Capture the cell that displays the provided text and extract its [x, y] central coordinate. 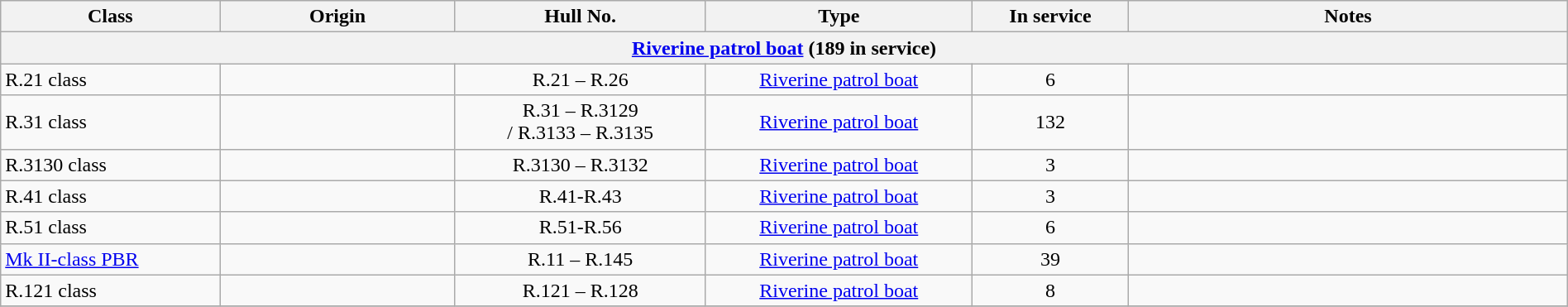
R.11 – R.145 [581, 259]
R.21 – R.26 [581, 79]
Type [839, 17]
Origin [337, 17]
R.31 class [111, 122]
8 [1050, 290]
132 [1050, 122]
Notes [1348, 17]
R.41-R.43 [581, 196]
R.3130 – R.3132 [581, 165]
Mk II-class PBR [111, 259]
In service [1050, 17]
R.41 class [111, 196]
Riverine patrol boat (189 in service) [784, 48]
R.31 – R.3129/ R.3133 – R.3135 [581, 122]
R.51 class [111, 228]
R.21 class [111, 79]
R.51-R.56 [581, 228]
Class [111, 17]
R.121 – R.128 [581, 290]
39 [1050, 259]
Hull No. [581, 17]
R.121 class [111, 290]
R.3130 class [111, 165]
